Pinpoint the cell where the given text exists, returning its [X, Y] midpoint coordinate. 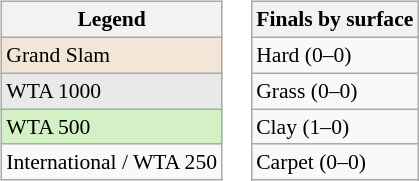
WTA 1000 [112, 91]
Grass (0–0) [334, 91]
Finals by surface [334, 20]
Grand Slam [112, 55]
Carpet (0–0) [334, 162]
Legend [112, 20]
WTA 500 [112, 127]
Hard (0–0) [334, 55]
Clay (1–0) [334, 127]
International / WTA 250 [112, 162]
